For the text-containing cell, return its midpoint in (x, y) coordinate format. 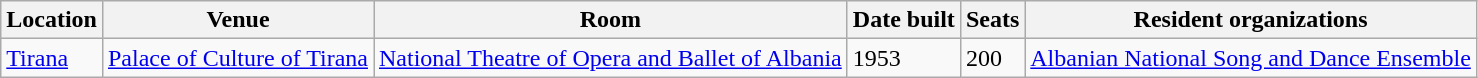
Tirana (52, 58)
Resident organizations (1251, 20)
Date built (904, 20)
National Theatre of Opera and Ballet of Albania (611, 58)
Palace of Culture of Tirana (238, 58)
Location (52, 20)
200 (992, 58)
1953 (904, 58)
Seats (992, 20)
Room (611, 20)
Albanian National Song and Dance Ensemble (1251, 58)
Venue (238, 20)
